Locate the cell with the specified text and output its (X, Y) center coordinate. 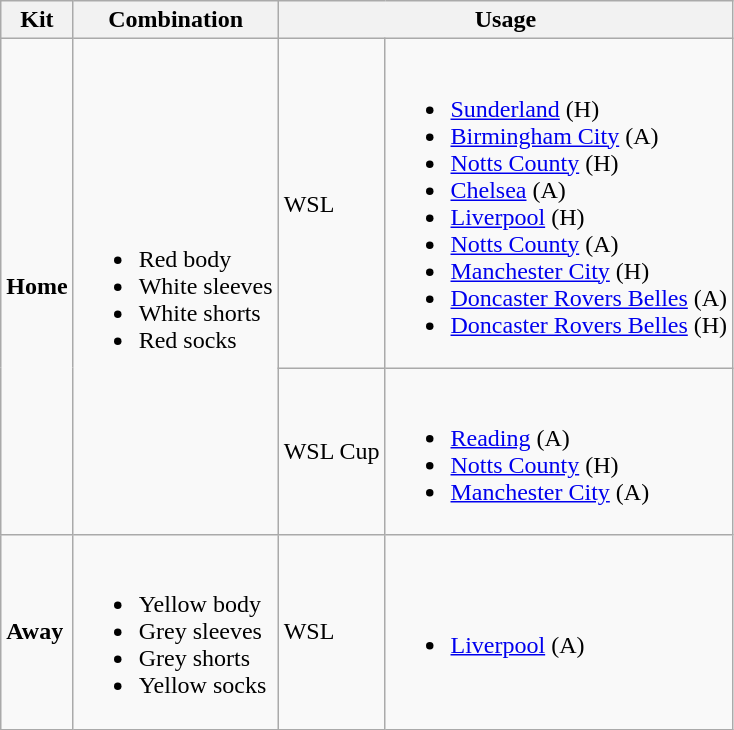
Red bodyWhite sleevesWhite shortsRed socks (176, 287)
Reading (A)Notts County (H)Manchester City (A) (559, 452)
Yellow bodyGrey sleevesGrey shortsYellow socks (176, 632)
Liverpool (A) (559, 632)
Usage (506, 20)
WSL Cup (332, 452)
Away (37, 632)
Home (37, 287)
Kit (37, 20)
Combination (176, 20)
